Scan for the cell matching the given text and deliver its [X, Y] coordinate at center. 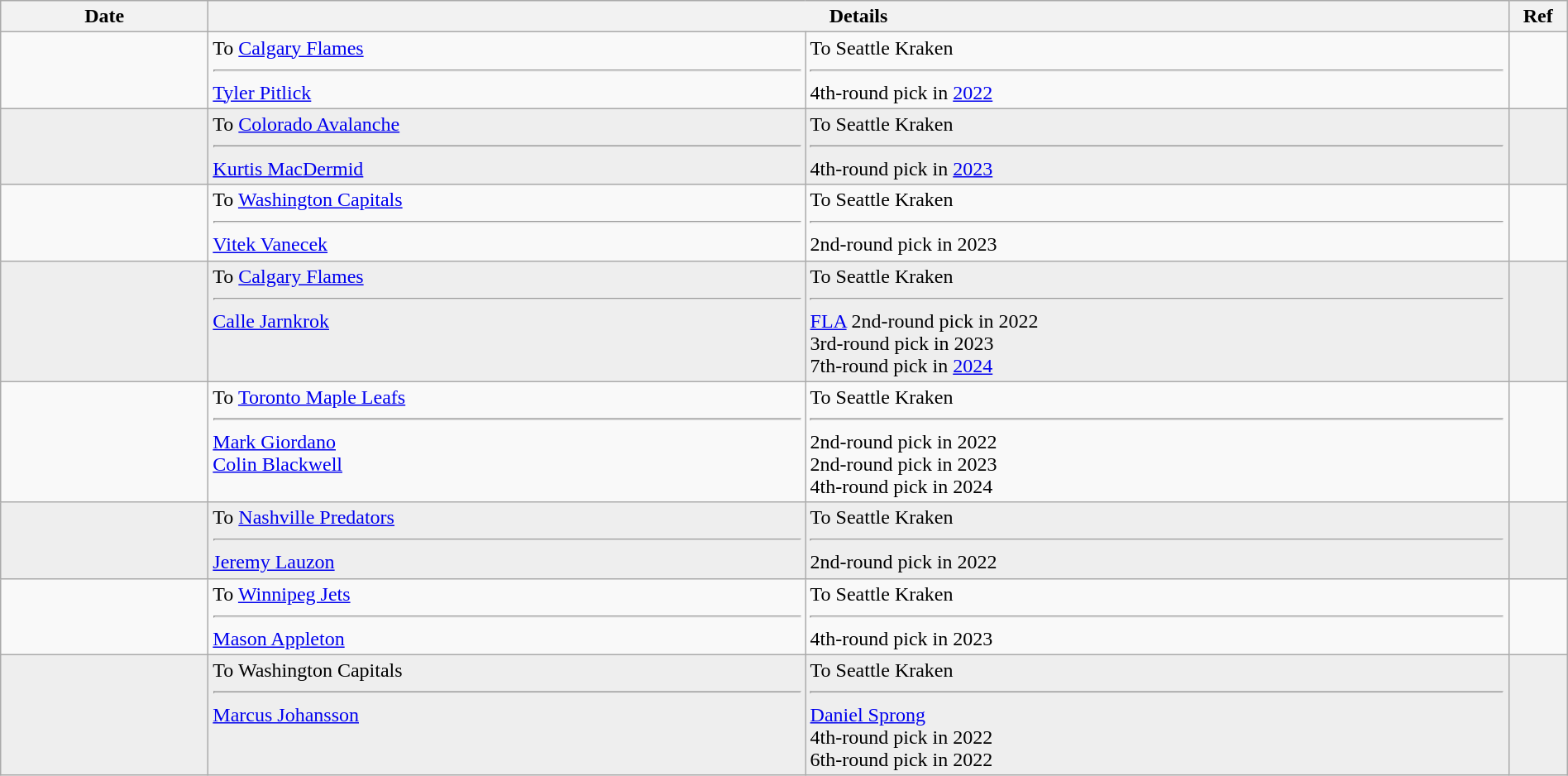
Date [104, 17]
To Colorado AvalancheKurtis MacDermid [507, 146]
To Seattle Kraken2nd-round pick in 2022 [1157, 540]
To Winnipeg JetsMason Appleton [507, 616]
Ref [1538, 17]
To Seattle KrakenFLA 2nd-round pick in 20223rd-round pick in 20237th-round pick in 2024 [1157, 321]
Details [858, 17]
To Seattle Kraken2nd-round pick in 20222nd-round pick in 20234th-round pick in 2024 [1157, 442]
To Calgary FlamesCalle Jarnkrok [507, 321]
To Seattle Kraken4th-round pick in 2022 [1157, 70]
To Washington CapitalsMarcus Johansson [507, 715]
To Calgary FlamesTyler Pitlick [507, 70]
To Toronto Maple LeafsMark GiordanoColin Blackwell [507, 442]
To Seattle Kraken2nd-round pick in 2023 [1157, 223]
To Washington CapitalsVitek Vanecek [507, 223]
To Seattle KrakenDaniel Sprong4th-round pick in 20226th-round pick in 2022 [1157, 715]
To Nashville PredatorsJeremy Lauzon [507, 540]
